For the text-containing cell, return its midpoint in [x, y] coordinate format. 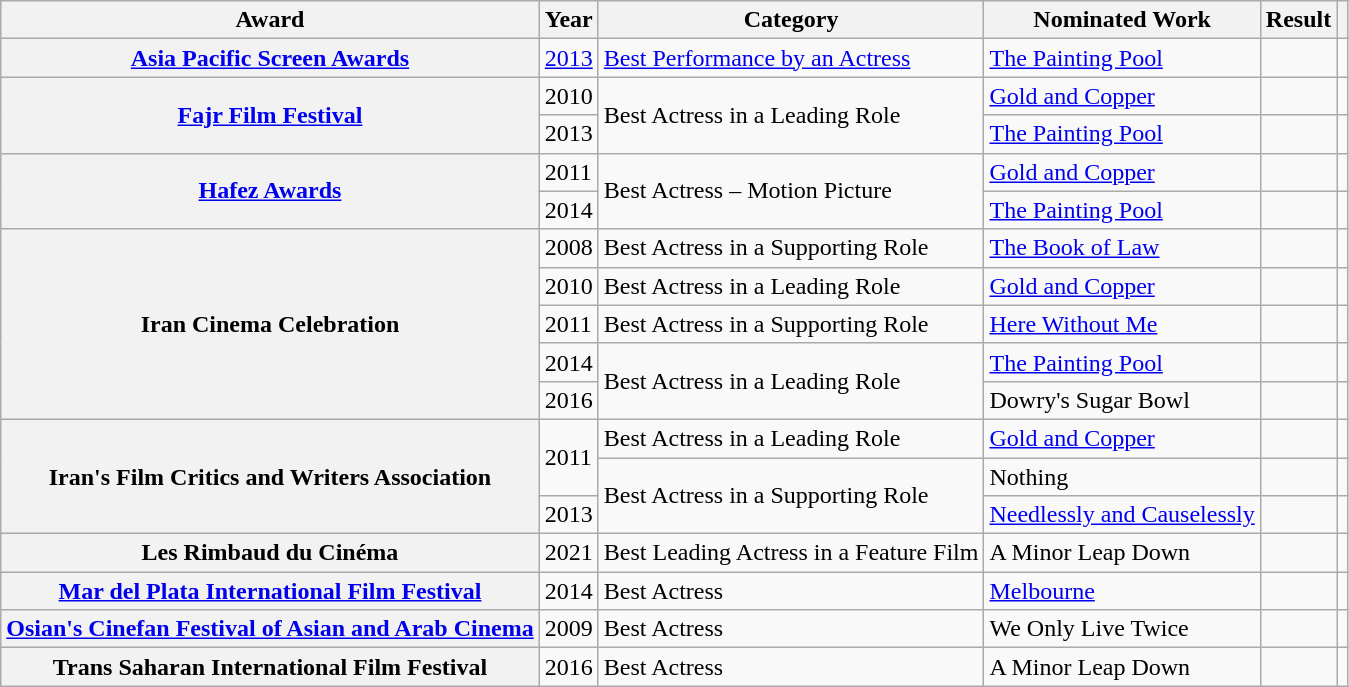
Needlessly and Causelessly [1122, 515]
2021 [568, 553]
Melbourne [1122, 591]
Best Performance by an Actress [791, 58]
Best Actress – Motion Picture [791, 191]
Trans Saharan International Film Festival [270, 667]
Award [270, 20]
2008 [568, 248]
Hafez Awards [270, 191]
Les Rimbaud du Cinéma [270, 553]
Iran Cinema Celebration [270, 324]
Here Without Me [1122, 324]
Dowry's Sugar Bowl [1122, 400]
Mar del Plata International Film Festival [270, 591]
Year [568, 20]
We Only Live Twice [1122, 629]
Fajr Film Festival [270, 115]
Best Leading Actress in a Feature Film [791, 553]
2009 [568, 629]
Nothing [1122, 477]
Asia Pacific Screen Awards [270, 58]
Nominated Work [1122, 20]
Result [1298, 20]
Iran's Film Critics and Writers Association [270, 476]
Osian's Cinefan Festival of Asian and Arab Cinema [270, 629]
Category [791, 20]
The Book of Law [1122, 248]
